Capture the cell that displays the provided text and extract its (x, y) central coordinate. 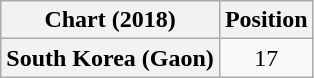
Chart (2018) (110, 20)
South Korea (Gaon) (110, 58)
17 (266, 58)
Position (266, 20)
